Locate the cell with the specified text and output its (X, Y) center coordinate. 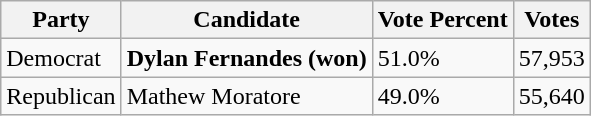
49.0% (442, 96)
Party (61, 20)
51.0% (442, 58)
55,640 (552, 96)
Votes (552, 20)
Republican (61, 96)
Democrat (61, 58)
Mathew Moratore (246, 96)
Vote Percent (442, 20)
57,953 (552, 58)
Candidate (246, 20)
Dylan Fernandes (won) (246, 58)
